Determine the (x, y) coordinate at the center of the cell enclosing the given text.  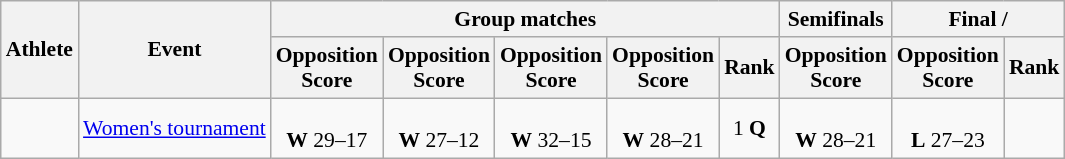
Semifinals (836, 19)
1 Q (750, 128)
Women's tournament (174, 128)
Final / (978, 19)
W 29–17 (327, 128)
L 27–23 (948, 128)
Event (174, 50)
Athlete (40, 50)
W 32–15 (551, 128)
W 27–12 (439, 128)
Group matches (526, 19)
